Pinpoint the cell where the given text exists, returning its [x, y] midpoint coordinate. 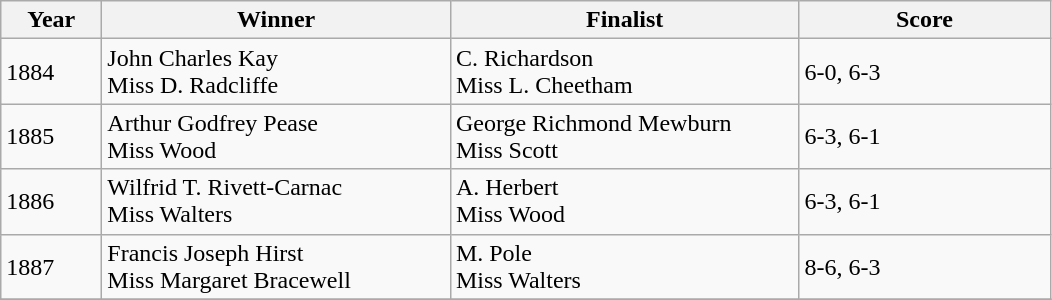
Wilfrid T. Rivett-Carnac Miss Walters [276, 202]
1885 [52, 136]
Francis Joseph Hirst Miss Margaret Bracewell [276, 266]
George Richmond Mewburn Miss Scott [624, 136]
6-0, 6-3 [924, 72]
A. Herbert Miss Wood [624, 202]
M. Pole Miss Walters [624, 266]
Score [924, 20]
Winner [276, 20]
Year [52, 20]
1886 [52, 202]
Arthur Godfrey Pease Miss Wood [276, 136]
8-6, 6-3 [924, 266]
John Charles Kay Miss D. Radcliffe [276, 72]
1884 [52, 72]
C. Richardson Miss L. Cheetham [624, 72]
Finalist [624, 20]
1887 [52, 266]
